Extract the (x, y) coordinate from the center of the cell holding the provided text.  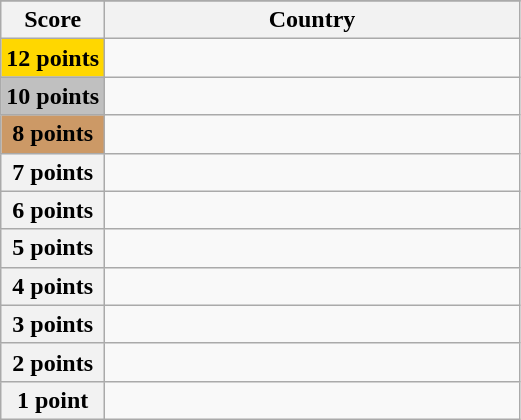
1 point (53, 400)
6 points (53, 210)
4 points (53, 286)
2 points (53, 362)
Score (53, 20)
3 points (53, 324)
5 points (53, 248)
12 points (53, 58)
7 points (53, 172)
10 points (53, 96)
Country (312, 20)
8 points (53, 134)
